Provide the (x, y) coordinate of the cell's center where the given text is located.  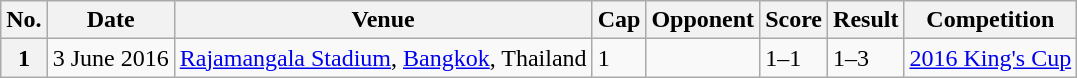
2016 King's Cup (990, 58)
Venue (383, 20)
3 June 2016 (110, 58)
1–1 (794, 58)
Date (110, 20)
Competition (990, 20)
Opponent (703, 20)
Rajamangala Stadium, Bangkok, Thailand (383, 58)
Cap (619, 20)
Result (866, 20)
Score (794, 20)
1–3 (866, 58)
No. (24, 20)
